Locate the cell with the specified text and output its (x, y) center coordinate. 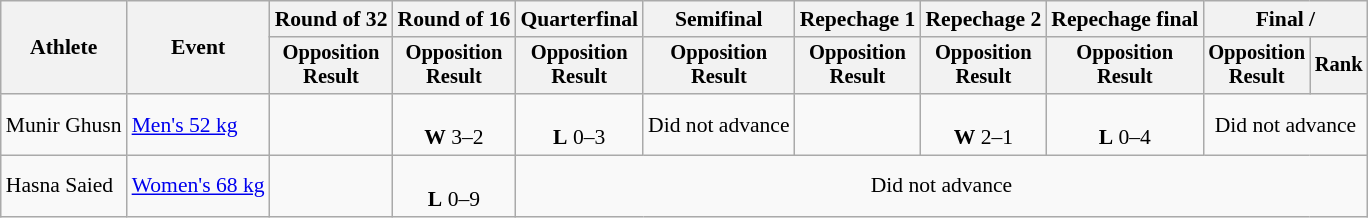
W 3–2 (454, 124)
Final / (1285, 19)
Munir Ghusn (64, 124)
Hasna Saied (64, 186)
Event (198, 48)
Men's 52 kg (198, 124)
Repechage final (1124, 19)
Semifinal (719, 19)
Repechage 1 (858, 19)
Women's 68 kg (198, 186)
L 0–9 (454, 186)
Round of 32 (332, 19)
Athlete (64, 48)
Round of 16 (454, 19)
Quarterfinal (579, 19)
L 0–3 (579, 124)
L 0–4 (1124, 124)
W 2–1 (983, 124)
Repechage 2 (983, 19)
Rank (1339, 66)
